Return [X, Y] of the center of cell containing provided text 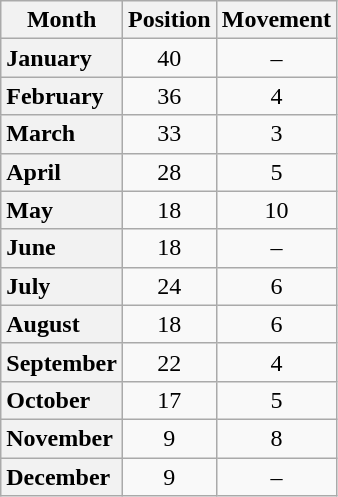
March [62, 134]
July [62, 286]
Position [169, 20]
June [62, 248]
December [62, 477]
May [62, 210]
January [62, 58]
February [62, 96]
3 [276, 134]
8 [276, 438]
November [62, 438]
Movement [276, 20]
August [62, 324]
22 [169, 362]
40 [169, 58]
28 [169, 172]
September [62, 362]
April [62, 172]
36 [169, 96]
10 [276, 210]
24 [169, 286]
Month [62, 20]
33 [169, 134]
17 [169, 400]
October [62, 400]
